Scan for the cell matching the given text and deliver its (X, Y) coordinate at center. 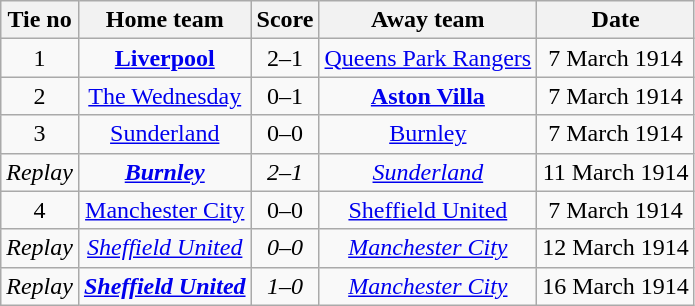
1 (40, 58)
4 (40, 210)
11 March 1914 (616, 172)
Aston Villa (428, 96)
Queens Park Rangers (428, 58)
Score (285, 20)
16 March 1914 (616, 286)
The Wednesday (164, 96)
Tie no (40, 20)
Date (616, 20)
0–1 (285, 96)
Away team (428, 20)
3 (40, 134)
Home team (164, 20)
1–0 (285, 286)
2 (40, 96)
Liverpool (164, 58)
12 March 1914 (616, 248)
